Extract the [x, y] coordinate from the center of the cell holding the provided text.  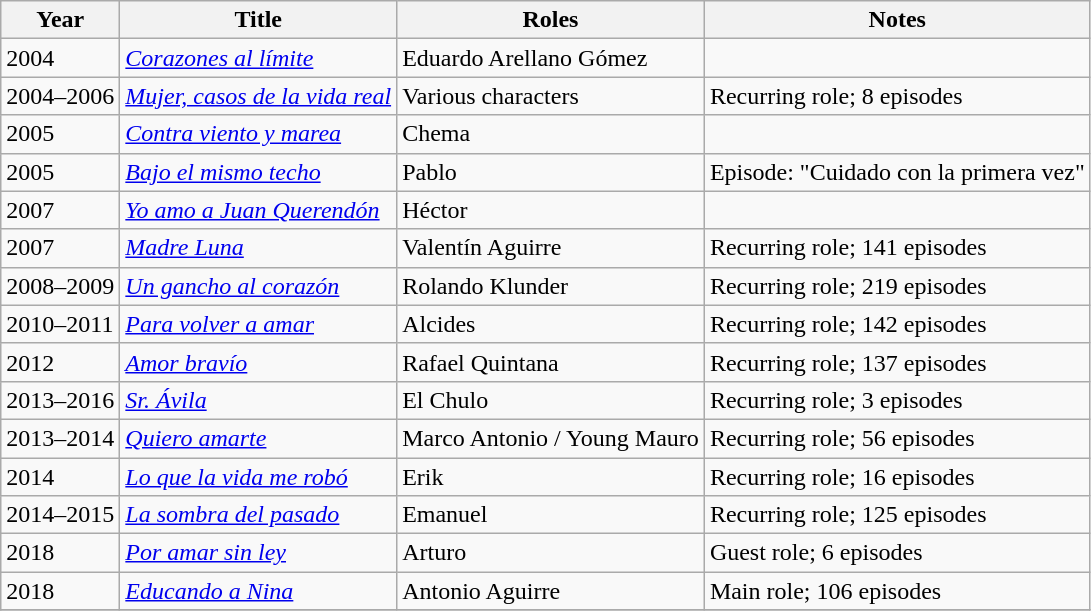
Various characters [551, 96]
Lo que la vida me robó [258, 477]
Corazones al límite [258, 58]
Educando a Nina [258, 591]
Bajo el mismo techo [258, 172]
Sr. Ávila [258, 400]
2008–2009 [60, 286]
Emanuel [551, 515]
Amor bravío [258, 362]
Antonio Aguirre [551, 591]
2010–2011 [60, 324]
Recurring role; 8 episodes [897, 96]
Recurring role; 3 episodes [897, 400]
Recurring role; 141 episodes [897, 248]
Recurring role; 16 episodes [897, 477]
2014–2015 [60, 515]
Pablo [551, 172]
Valentín Aguirre [551, 248]
2013–2016 [60, 400]
Yo amo a Juan Querendón [258, 210]
Main role; 106 episodes [897, 591]
Madre Luna [258, 248]
2013–2014 [60, 438]
2004–2006 [60, 96]
2004 [60, 58]
2014 [60, 477]
Eduardo Arellano Gómez [551, 58]
Recurring role; 142 episodes [897, 324]
Un gancho al corazón [258, 286]
2012 [60, 362]
La sombra del pasado [258, 515]
Rafael Quintana [551, 362]
Notes [897, 20]
Recurring role; 219 episodes [897, 286]
Recurring role; 56 episodes [897, 438]
Héctor [551, 210]
Para volver a amar [258, 324]
Arturo [551, 553]
Recurring role; 125 episodes [897, 515]
Episode: "Cuidado con la primera vez" [897, 172]
Rolando Klunder [551, 286]
Marco Antonio / Young Mauro [551, 438]
Recurring role; 137 episodes [897, 362]
Quiero amarte [258, 438]
Chema [551, 134]
Title [258, 20]
Year [60, 20]
Erik [551, 477]
El Chulo [551, 400]
Roles [551, 20]
Mujer, casos de la vida real [258, 96]
Guest role; 6 episodes [897, 553]
Contra viento y marea [258, 134]
Alcides [551, 324]
Por amar sin ley [258, 553]
